Find where the given text appears and provide that cell's center as (X, Y) coordinate. 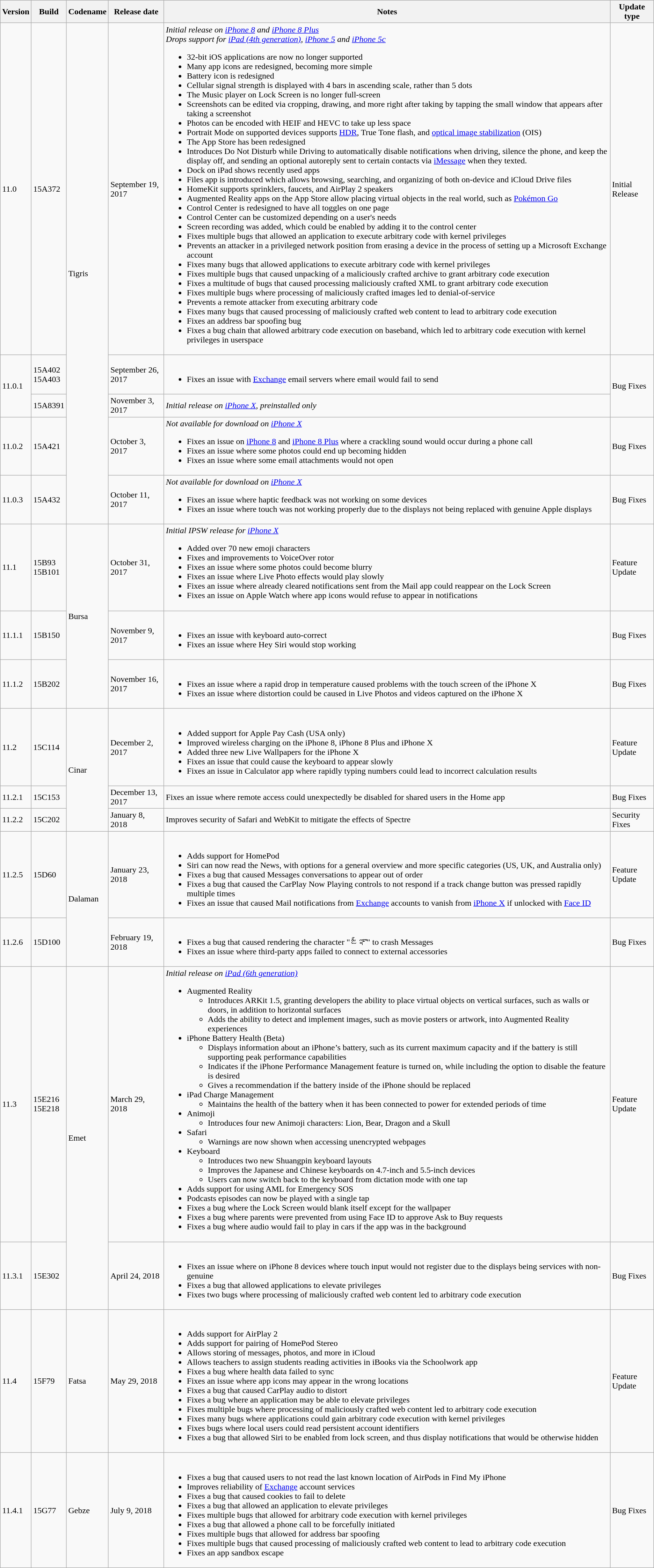
11.2.1 (16, 797)
15A432 (49, 500)
15G77 (49, 1510)
15B9315B101 (49, 567)
November 3, 2017 (136, 406)
15F79 (49, 1381)
September 19, 2017 (136, 189)
11.0.3 (16, 500)
15A421 (49, 446)
December 2, 2017 (136, 747)
15C202 (49, 820)
Initial Release (632, 189)
January 8, 2018 (136, 820)
April 24, 2018 (136, 1276)
Improves security of Safari and WebKit to mitigate the effects of Spectre (387, 820)
11.4.1 (16, 1510)
Version (16, 12)
11.1.1 (16, 635)
15C114 (49, 747)
15B202 (49, 684)
Update type (632, 12)
15A372 (49, 189)
15A40215A403 (49, 374)
11.0.2 (16, 446)
November 9, 2017 (136, 635)
11.3.1 (16, 1276)
15B150 (49, 635)
December 13, 2017 (136, 797)
Build (49, 12)
15C153 (49, 797)
October 11, 2017 (136, 500)
11.1.2 (16, 684)
July 9, 2018 (136, 1510)
15E21615E218 (49, 1104)
October 3, 2017 (136, 446)
11.2 (16, 747)
Fixes an issue where remote access could unexpectedly be disabled for shared users in the Home app (387, 797)
January 23, 2018 (136, 874)
Bursa (87, 616)
March 29, 2018 (136, 1104)
15D60 (49, 874)
Fixes an issue with Exchange email servers where email would fail to send (387, 374)
11.4 (16, 1381)
Codename (87, 12)
February 19, 2018 (136, 942)
November 16, 2017 (136, 684)
Fixes an issue with keyboard auto-correctFixes an issue where Hey Siri would stop working (387, 635)
15E302 (49, 1276)
September 26, 2017 (136, 374)
11.2.6 (16, 942)
11.0 (16, 189)
Emet (87, 1138)
11.2.2 (16, 820)
11.0.1 (16, 386)
Release date (136, 12)
Notes (387, 12)
May 29, 2018 (136, 1381)
15D100 (49, 942)
Gebze (87, 1510)
Security Fixes (632, 820)
11.3 (16, 1104)
Initial release on iPhone X, preinstalled only (387, 406)
11.2.5 (16, 874)
11.1 (16, 567)
15A8391 (49, 406)
Tigris (87, 274)
Dalaman (87, 899)
October 31, 2017 (136, 567)
Cinar (87, 770)
Fatsa (87, 1381)
